Capture the cell that displays the provided text and extract its [x, y] central coordinate. 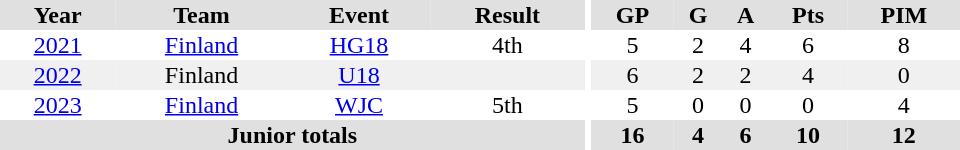
10 [808, 135]
Pts [808, 15]
PIM [904, 15]
2021 [58, 45]
G [698, 15]
Junior totals [292, 135]
Result [507, 15]
16 [632, 135]
A [746, 15]
WJC [359, 105]
2023 [58, 105]
5th [507, 105]
Team [202, 15]
Event [359, 15]
8 [904, 45]
4th [507, 45]
HG18 [359, 45]
Year [58, 15]
12 [904, 135]
U18 [359, 75]
2022 [58, 75]
GP [632, 15]
